Pinpoint the cell where the given text exists, returning its [X, Y] midpoint coordinate. 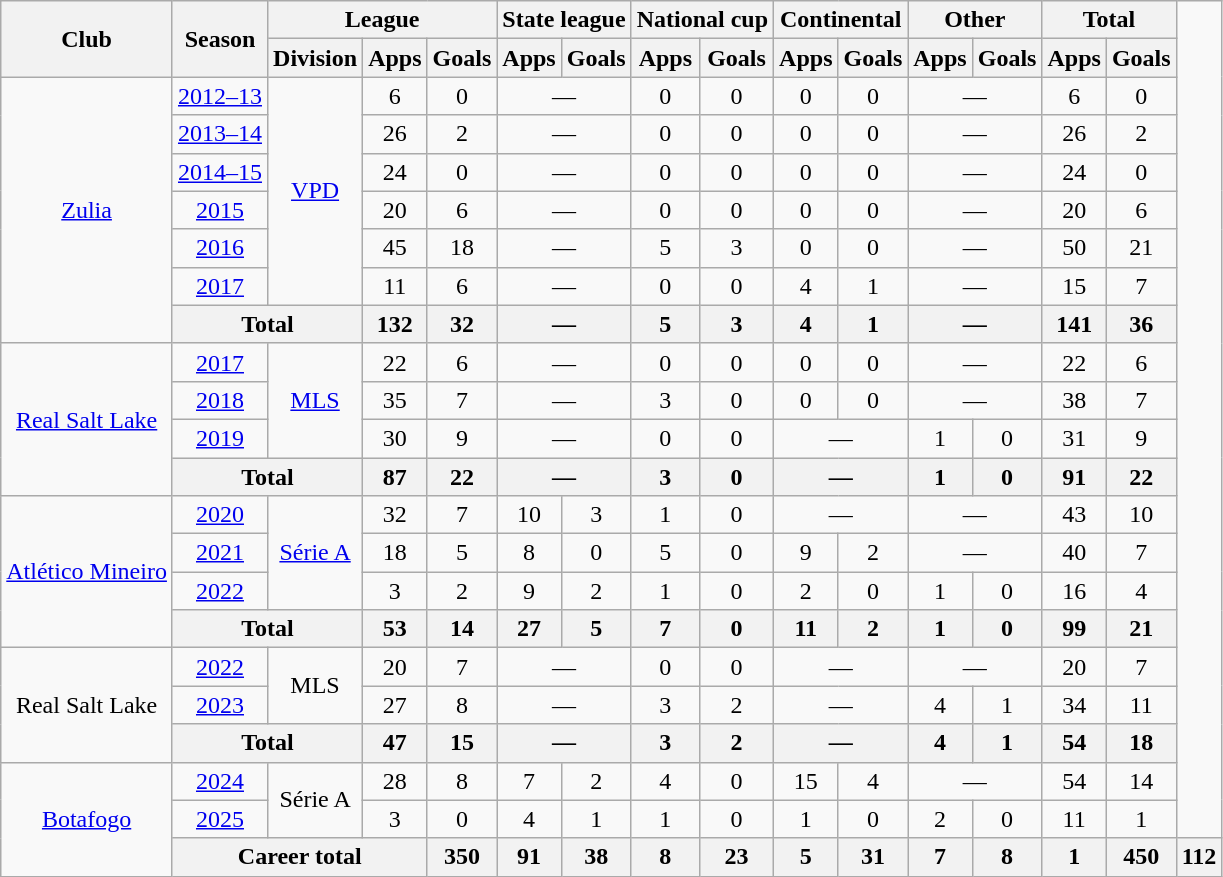
16 [1074, 591]
Other [975, 20]
2019 [220, 438]
450 [1141, 857]
Botafogo [87, 819]
Division [316, 58]
34 [1074, 705]
28 [395, 781]
2012–13 [220, 96]
2023 [220, 705]
Career total [300, 857]
Atlético Mineiro [87, 572]
2018 [220, 400]
99 [1074, 629]
36 [1141, 324]
87 [395, 477]
National cup [702, 20]
53 [395, 629]
112 [1199, 857]
45 [395, 248]
VPD [316, 191]
40 [1074, 553]
47 [395, 743]
State league [564, 20]
2025 [220, 819]
Season [220, 39]
30 [395, 438]
Zulia [87, 210]
2014–15 [220, 172]
Continental [841, 20]
2024 [220, 781]
141 [1074, 324]
132 [395, 324]
50 [1074, 248]
23 [737, 857]
35 [395, 400]
2020 [220, 515]
2015 [220, 210]
2021 [220, 553]
2016 [220, 248]
43 [1074, 515]
2013–14 [220, 134]
Club [87, 39]
350 [462, 857]
League [382, 20]
